For the text-containing cell, return its midpoint in (x, y) coordinate format. 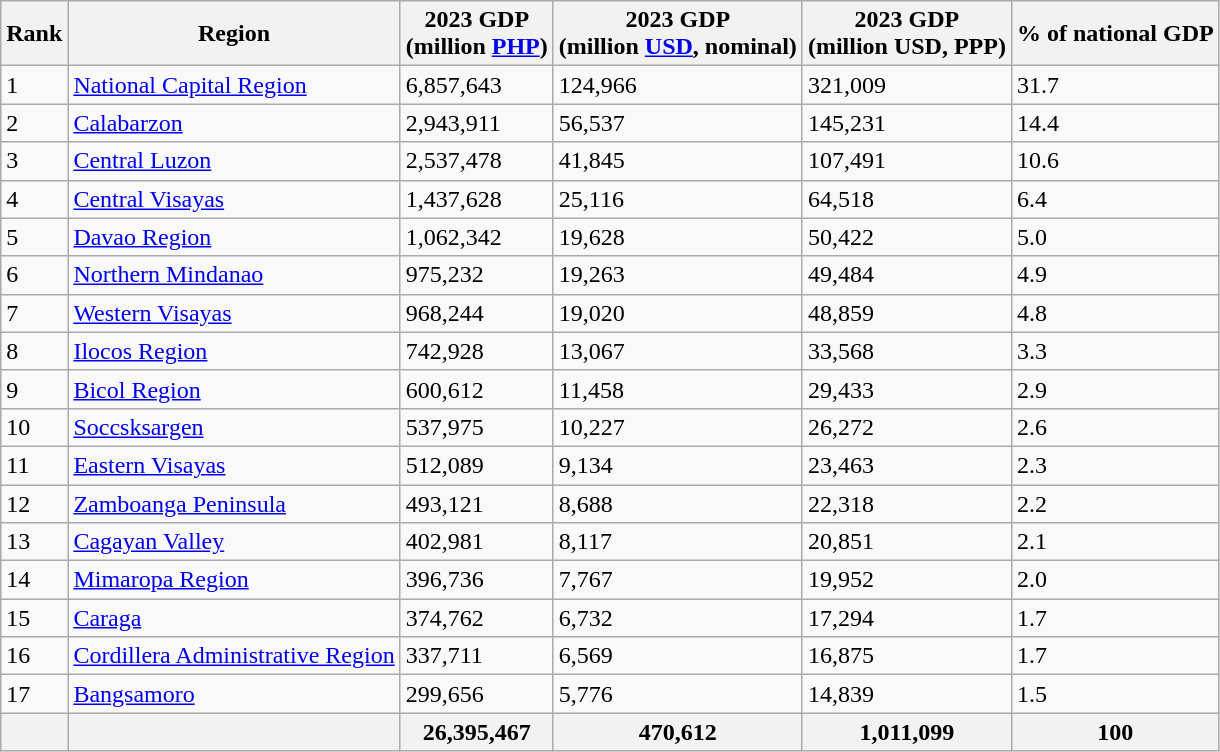
Caraga (234, 618)
14.4 (1115, 123)
49,484 (906, 275)
Soccsksargen (234, 427)
13,067 (678, 351)
10,227 (678, 427)
2023 GDP(million USD, PPP) (906, 34)
7 (34, 313)
20,851 (906, 542)
2.3 (1115, 465)
Central Visayas (234, 199)
25,116 (678, 199)
299,656 (476, 694)
29,433 (906, 389)
321,009 (906, 85)
Rank (34, 34)
9 (34, 389)
11,458 (678, 389)
2.9 (1115, 389)
2,943,911 (476, 123)
Northern Mindanao (234, 275)
Ilocos Region (234, 351)
2,537,478 (476, 161)
4.8 (1115, 313)
15 (34, 618)
14 (34, 580)
9,134 (678, 465)
3.3 (1115, 351)
Bicol Region (234, 389)
13 (34, 542)
5.0 (1115, 237)
23,463 (906, 465)
100 (1115, 732)
Bangsamoro (234, 694)
337,711 (476, 656)
5 (34, 237)
8,688 (678, 503)
6,732 (678, 618)
7,767 (678, 580)
31.7 (1115, 85)
2.2 (1115, 503)
600,612 (476, 389)
64,518 (906, 199)
8,117 (678, 542)
Central Luzon (234, 161)
145,231 (906, 123)
4 (34, 199)
3 (34, 161)
56,537 (678, 123)
Davao Region (234, 237)
16 (34, 656)
48,859 (906, 313)
26,272 (906, 427)
2023 GDP(million PHP) (476, 34)
12 (34, 503)
11 (34, 465)
742,928 (476, 351)
Eastern Visayas (234, 465)
2.0 (1115, 580)
6,857,643 (476, 85)
493,121 (476, 503)
402,981 (476, 542)
% of national GDP (1115, 34)
50,422 (906, 237)
2.6 (1115, 427)
26,395,467 (476, 732)
5,776 (678, 694)
14,839 (906, 694)
968,244 (476, 313)
22,318 (906, 503)
6,569 (678, 656)
2.1 (1115, 542)
1,437,628 (476, 199)
107,491 (906, 161)
6 (34, 275)
1 (34, 85)
33,568 (906, 351)
19,952 (906, 580)
124,966 (678, 85)
374,762 (476, 618)
8 (34, 351)
19,020 (678, 313)
16,875 (906, 656)
1,011,099 (906, 732)
Region (234, 34)
537,975 (476, 427)
National Capital Region (234, 85)
Zamboanga Peninsula (234, 503)
Cagayan Valley (234, 542)
10.6 (1115, 161)
41,845 (678, 161)
2023 GDP(million USD, nominal) (678, 34)
17 (34, 694)
2 (34, 123)
17,294 (906, 618)
396,736 (476, 580)
Mimaropa Region (234, 580)
512,089 (476, 465)
19,263 (678, 275)
6.4 (1115, 199)
Western Visayas (234, 313)
4.9 (1115, 275)
975,232 (476, 275)
Calabarzon (234, 123)
1,062,342 (476, 237)
10 (34, 427)
Cordillera Administrative Region (234, 656)
1.5 (1115, 694)
19,628 (678, 237)
470,612 (678, 732)
